Pinpoint the cell where the given text exists, returning its [x, y] midpoint coordinate. 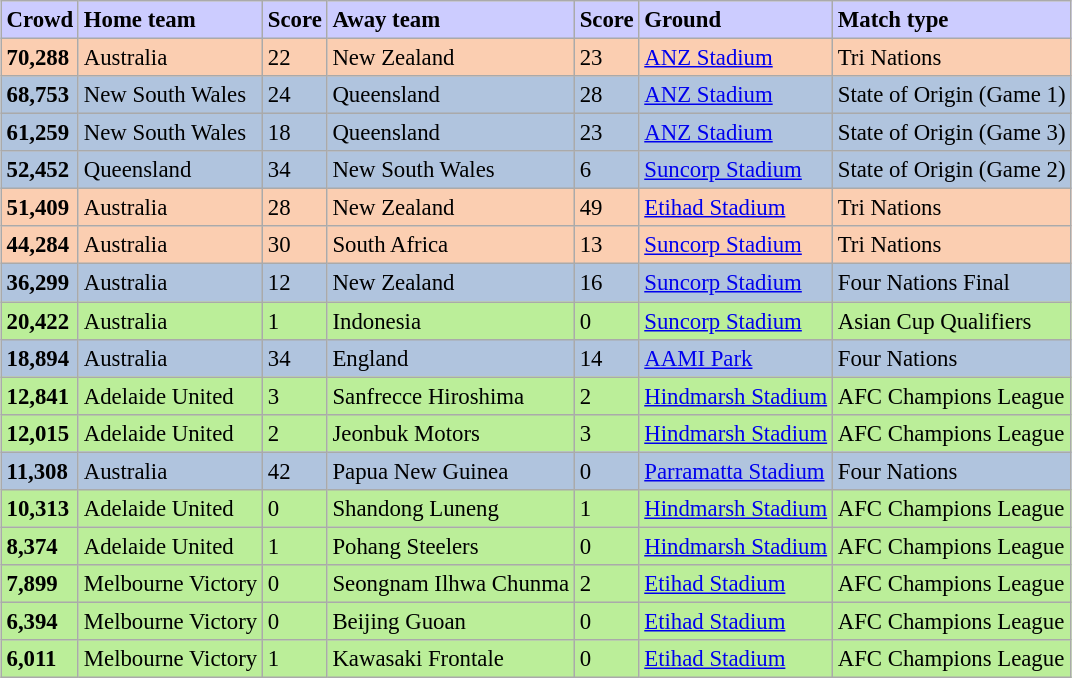
12,015 [40, 433]
Sanfrecce Hiroshima [450, 396]
Asian Cup Qualifiers [951, 321]
Shandong Luneng [450, 509]
13 [606, 245]
8,374 [40, 546]
7,899 [40, 584]
Beijing Guoan [450, 621]
18,894 [40, 358]
Home team [170, 20]
68,753 [40, 95]
AAMI Park [736, 358]
51,409 [40, 208]
South Africa [450, 245]
49 [606, 208]
Crowd [40, 20]
State of Origin (Game 2) [951, 170]
18 [296, 133]
16 [606, 283]
6 [606, 170]
52,452 [40, 170]
Papua New Guinea [450, 471]
6,394 [40, 621]
36,299 [40, 283]
10,313 [40, 509]
Pohang Steelers [450, 546]
12 [296, 283]
Indonesia [450, 321]
Jeonbuk Motors [450, 433]
State of Origin (Game 3) [951, 133]
Seongnam Ilhwa Chunma [450, 584]
44,284 [40, 245]
State of Origin (Game 1) [951, 95]
42 [296, 471]
24 [296, 95]
70,288 [40, 58]
England [450, 358]
Away team [450, 20]
12,841 [40, 396]
Ground [736, 20]
6,011 [40, 659]
11,308 [40, 471]
22 [296, 58]
Match type [951, 20]
Four Nations Final [951, 283]
61,259 [40, 133]
Kawasaki Frontale [450, 659]
30 [296, 245]
20,422 [40, 321]
14 [606, 358]
Parramatta Stadium [736, 471]
